Identify which cell holds the provided text, then report its [X, Y] central coordinate. 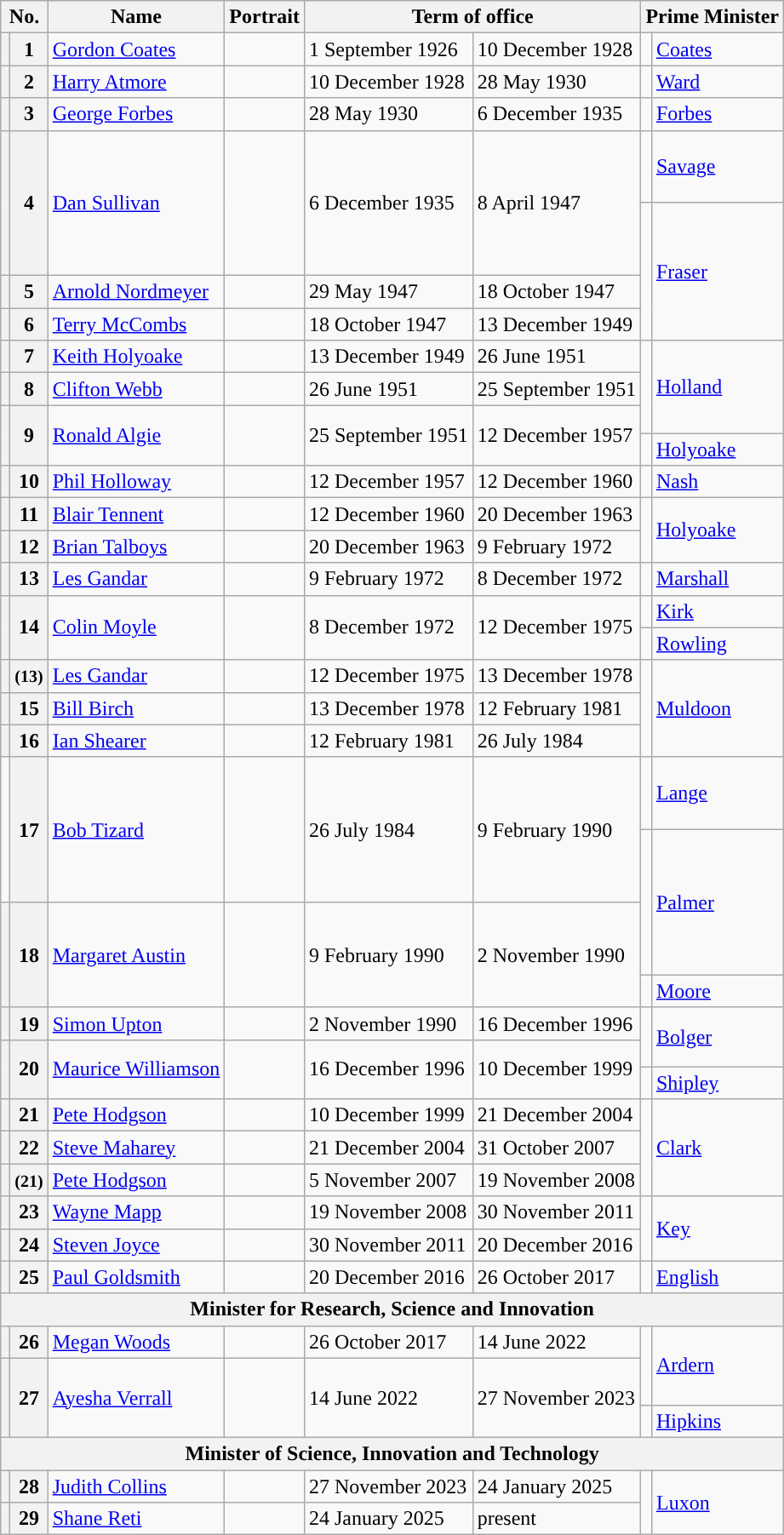
17 [29, 829]
Wayne Mapp [136, 1212]
Ronald Algie [136, 436]
10 [29, 482]
Margaret Austin [136, 955]
1 September 1926 [388, 49]
present [557, 1519]
18 [29, 955]
23 [29, 1212]
21 [29, 1115]
2 [29, 82]
Maurice Williamson [136, 1069]
11 [29, 514]
Nash [717, 482]
Clark [717, 1148]
14 [29, 627]
6 [29, 324]
Ward [717, 82]
Harry Atmore [136, 82]
Clifton Webb [136, 389]
15 [29, 708]
Bolger [717, 1037]
Keith Holyoake [136, 357]
Shipley [717, 1083]
Name [136, 17]
Terry McCombs [136, 324]
(13) [29, 676]
Moore [717, 991]
28 [29, 1486]
31 October 2007 [557, 1148]
Portrait [265, 17]
Arnold Nordmeyer [136, 292]
Bill Birch [136, 708]
Prime Minister [712, 17]
Muldoon [717, 708]
Minister for Research, Science and Innovation [392, 1309]
29 May 1947 [388, 292]
26 [29, 1342]
George Forbes [136, 114]
Shane Reti [136, 1519]
Lange [717, 793]
27 [29, 1398]
Palmer [717, 902]
3 [29, 114]
Megan Woods [136, 1342]
Minister of Science, Innovation and Technology [392, 1454]
Bob Tizard [136, 829]
Paul Goldsmith [136, 1277]
20 [29, 1069]
7 [29, 357]
Gordon Coates [136, 49]
Rowling [717, 644]
19 [29, 1023]
Hipkins [717, 1422]
Simon Upton [136, 1023]
Kirk [717, 611]
English [717, 1277]
Coates [717, 49]
Blair Tennent [136, 514]
Term of office [472, 17]
29 [29, 1519]
22 [29, 1148]
Key [717, 1229]
Phil Holloway [136, 482]
16 [29, 741]
Luxon [717, 1503]
24 [29, 1245]
Colin Moyle [136, 627]
Ayesha Verrall [136, 1398]
(21) [29, 1180]
Dan Sullivan [136, 203]
8 April 1947 [557, 203]
Marshall [717, 579]
5 November 2007 [388, 1180]
Brian Talboys [136, 547]
25 [29, 1277]
Holland [717, 387]
9 [29, 436]
Steve Maharey [136, 1148]
Ian Shearer [136, 741]
Forbes [717, 114]
8 [29, 389]
Fraser [717, 271]
Steven Joyce [136, 1245]
12 [29, 547]
No. [24, 17]
1 [29, 49]
4 [29, 203]
Ardern [717, 1366]
5 [29, 292]
Savage [717, 167]
13 [29, 579]
Judith Collins [136, 1486]
